Detect which cell encompasses the target text, then output its (x, y) center coordinate. 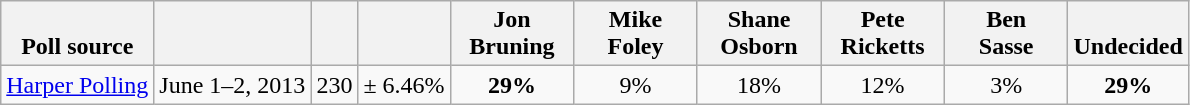
3% (1006, 85)
June 1–2, 2013 (232, 85)
JonBruning (512, 34)
Poll source (78, 34)
Harper Polling (78, 85)
MikeFoley (636, 34)
9% (636, 85)
± 6.46% (404, 85)
18% (759, 85)
PeteRicketts (883, 34)
ShaneOsborn (759, 34)
BenSasse (1006, 34)
230 (334, 85)
Undecided (1128, 34)
12% (883, 85)
